Locate the cell with the specified text and output its (X, Y) center coordinate. 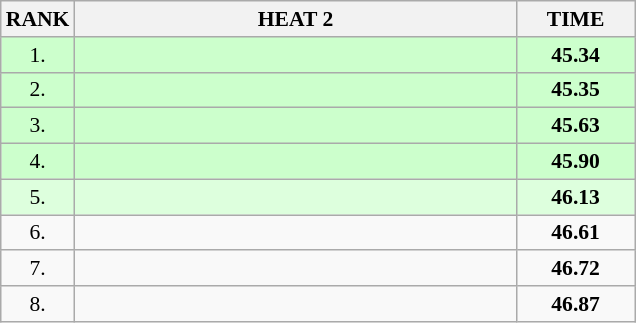
6. (38, 233)
46.87 (576, 304)
45.63 (576, 126)
45.90 (576, 162)
2. (38, 90)
3. (38, 126)
5. (38, 197)
7. (38, 269)
46.13 (576, 197)
46.72 (576, 269)
1. (38, 55)
45.35 (576, 90)
46.61 (576, 233)
HEAT 2 (295, 19)
45.34 (576, 55)
RANK (38, 19)
TIME (576, 19)
4. (38, 162)
8. (38, 304)
